Provide the (X, Y) coordinate of the cell's center where the given text is located.  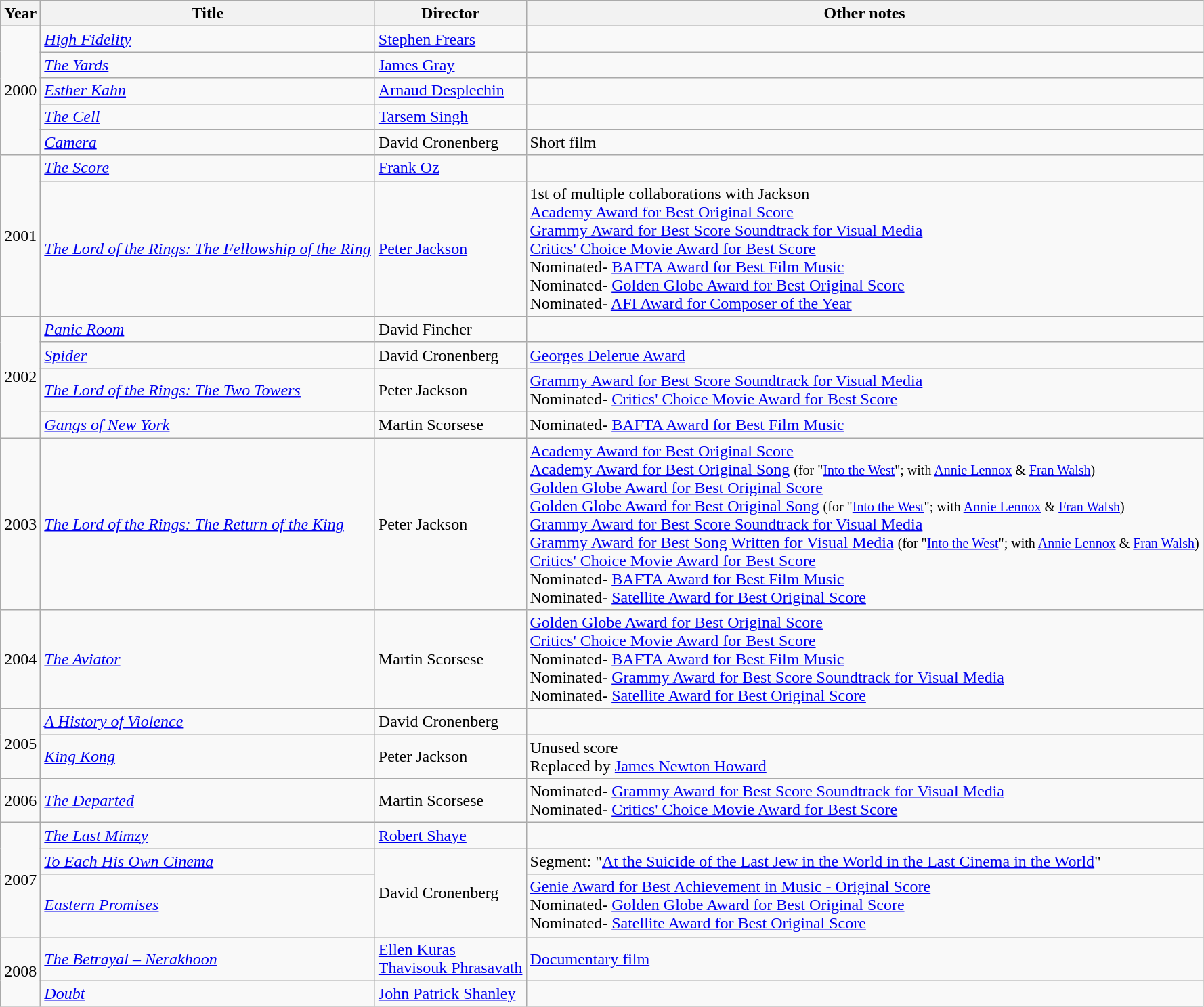
Frank Oz (450, 168)
Nominated- BAFTA Award for Best Film Music (864, 425)
2003 (20, 523)
Camera (208, 142)
2008 (20, 971)
Esther Kahn (208, 91)
The Lord of the Rings: The Return of the King (208, 523)
Spider (208, 355)
2006 (20, 800)
Unused scoreReplaced by James Newton Howard (864, 757)
Title (208, 14)
Other notes (864, 14)
Segment: "At the Suicide of the Last Jew in the World in the Last Cinema in the World" (864, 861)
The Score (208, 168)
David Fincher (450, 329)
2005 (20, 744)
2000 (20, 91)
2001 (20, 236)
High Fidelity (208, 39)
Nominated- Grammy Award for Best Score Soundtrack for Visual MediaNominated- Critics' Choice Movie Award for Best Score (864, 800)
The Departed (208, 800)
The Last Mimzy (208, 836)
Arnaud Desplechin (450, 91)
The Lord of the Rings: The Two Towers (208, 390)
Tarsem Singh (450, 116)
The Cell (208, 116)
Robert Shaye (450, 836)
James Gray (450, 65)
Panic Room (208, 329)
Georges Delerue Award (864, 355)
A History of Violence (208, 722)
Ellen KurasThavisouk Phrasavath (450, 959)
Eastern Promises (208, 905)
Short film (864, 142)
Grammy Award for Best Score Soundtrack for Visual MediaNominated- Critics' Choice Movie Award for Best Score (864, 390)
Doubt (208, 993)
John Patrick Shanley (450, 993)
Gangs of New York (208, 425)
The Aviator (208, 660)
Stephen Frears (450, 39)
The Lord of the Rings: The Fellowship of the Ring (208, 249)
Director (450, 14)
To Each His Own Cinema (208, 861)
2002 (20, 377)
King Kong (208, 757)
The Yards (208, 65)
Year (20, 14)
2004 (20, 660)
The Betrayal – Nerakhoon (208, 959)
2007 (20, 880)
Documentary film (864, 959)
